Extract the (x, y) coordinate from the center of the cell holding the provided text.  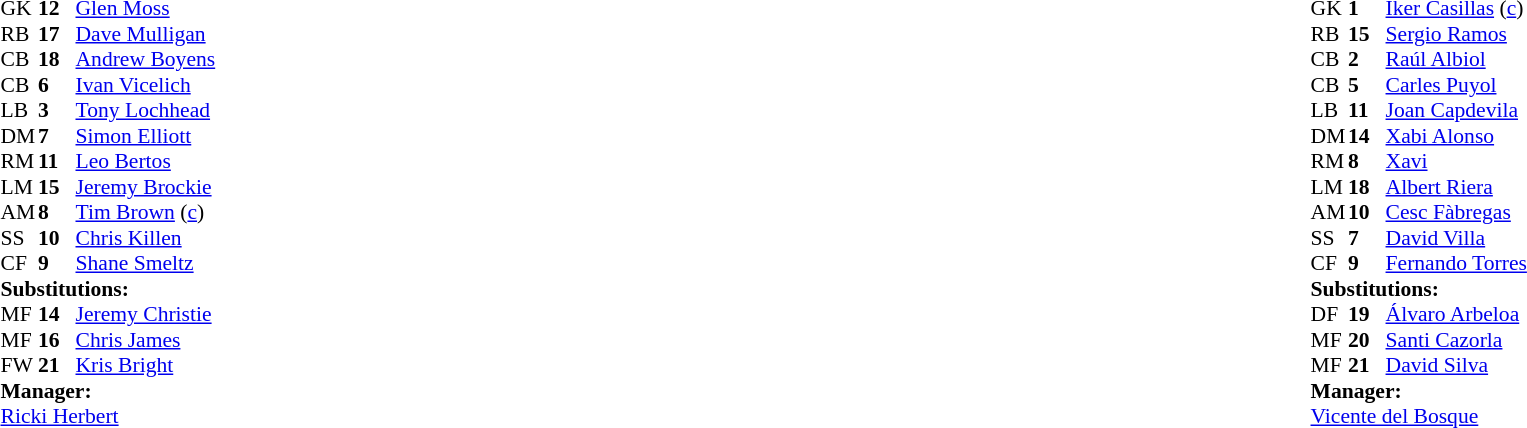
6 (57, 85)
Cesc Fàbregas (1456, 213)
20 (1367, 340)
Tony Lochhead (146, 111)
Kris Bright (146, 365)
Ivan Vicelich (146, 85)
Dave Mulligan (146, 34)
Xabi Alonso (1456, 136)
Albert Riera (1456, 187)
Álvaro Arbeloa (1456, 315)
17 (57, 34)
Santi Cazorla (1456, 340)
Tim Brown (c) (146, 213)
2 (1367, 59)
David Villa (1456, 238)
Joan Capdevila (1456, 111)
Chris Killen (146, 238)
5 (1367, 85)
Leo Bertos (146, 161)
David Silva (1456, 365)
Simon Elliott (146, 136)
FW (19, 365)
DF (1330, 315)
19 (1367, 315)
Chris James (146, 340)
Andrew Boyens (146, 59)
Carles Puyol (1456, 85)
16 (57, 340)
3 (57, 111)
Jeremy Christie (146, 315)
Shane Smeltz (146, 263)
Xavi (1456, 161)
Sergio Ramos (1456, 34)
Fernando Torres (1456, 263)
Jeremy Brockie (146, 187)
Raúl Albiol (1456, 59)
